Pinpoint the cell where the given text exists, returning its [X, Y] midpoint coordinate. 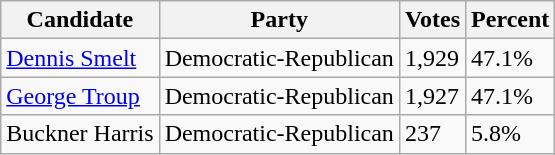
Percent [510, 20]
Votes [432, 20]
Dennis Smelt [80, 58]
237 [432, 134]
Candidate [80, 20]
1,929 [432, 58]
1,927 [432, 96]
5.8% [510, 134]
Party [279, 20]
Buckner Harris [80, 134]
George Troup [80, 96]
